Detect which cell encompasses the target text, then output its (x, y) center coordinate. 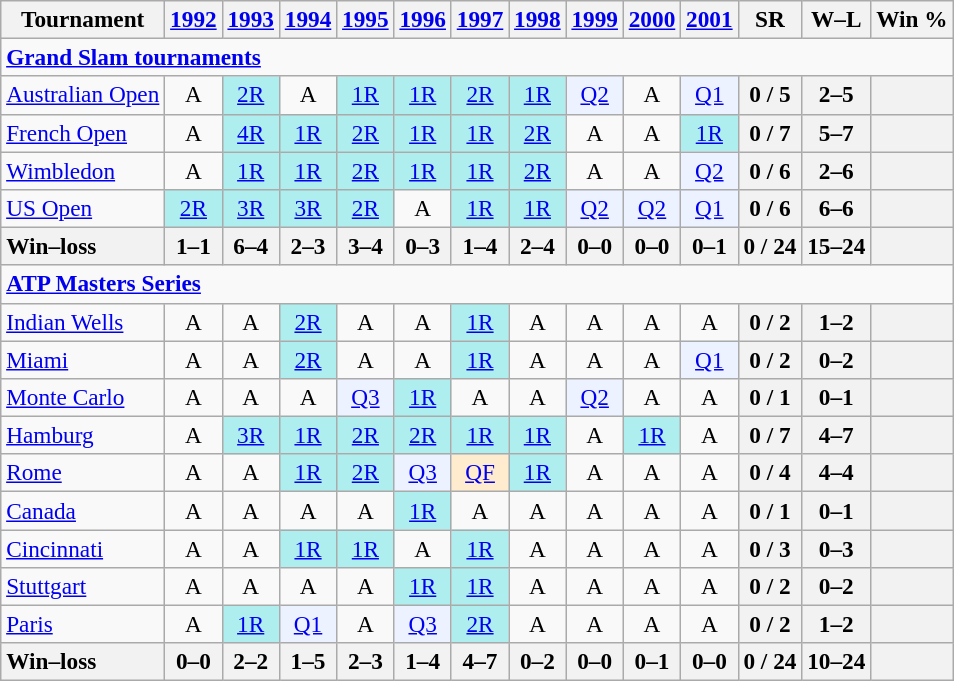
1993 (250, 19)
15–24 (836, 246)
Hamburg (83, 435)
10–24 (836, 662)
Monte Carlo (83, 397)
Canada (83, 510)
ATP Masters Series (477, 284)
1996 (422, 19)
6–4 (250, 246)
Stuttgart (83, 586)
Grand Slam tournaments (477, 57)
French Open (83, 133)
Paris (83, 624)
Cincinnati (83, 548)
Indian Wells (83, 322)
Win % (912, 19)
SR (770, 19)
1994 (308, 19)
Wimbledon (83, 170)
1997 (480, 19)
1995 (366, 19)
1999 (594, 19)
2–5 (836, 95)
6–6 (836, 208)
Miami (83, 359)
1–5 (308, 662)
Australian Open (83, 95)
5–7 (836, 133)
2000 (652, 19)
Tournament (83, 19)
Rome (83, 473)
2–4 (538, 246)
4–4 (836, 473)
0 / 5 (770, 95)
4R (250, 133)
1992 (194, 19)
2–6 (836, 170)
2–2 (250, 662)
3–4 (366, 246)
QF (480, 473)
0 / 3 (770, 548)
1998 (538, 19)
1–1 (194, 246)
W–L (836, 19)
2001 (710, 19)
0 / 4 (770, 473)
US Open (83, 208)
